Find where the given text appears and provide that cell's center as [X, Y] coordinate. 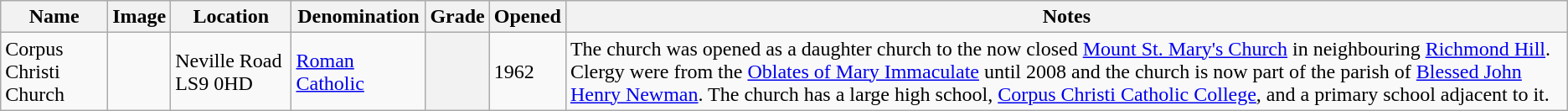
Corpus Christi Church [54, 71]
Opened [528, 17]
1962 [528, 71]
Denomination [358, 17]
Image [139, 17]
Roman Catholic [358, 71]
Neville Road LS9 0HD [231, 71]
Notes [1066, 17]
Grade [457, 17]
Name [54, 17]
Location [231, 17]
